Detect which cell encompasses the target text, then output its (X, Y) center coordinate. 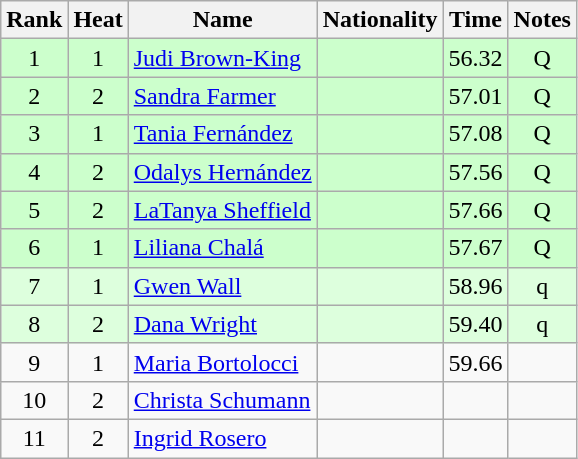
57.01 (476, 96)
Nationality (380, 20)
57.08 (476, 134)
Tania Fernández (222, 134)
7 (34, 286)
Liliana Chalá (222, 248)
11 (34, 438)
Gwen Wall (222, 286)
9 (34, 362)
Name (222, 20)
10 (34, 400)
5 (34, 210)
Maria Bortolocci (222, 362)
Odalys Hernández (222, 172)
Sandra Farmer (222, 96)
Judi Brown-King (222, 58)
Time (476, 20)
57.56 (476, 172)
LaTanya Sheffield (222, 210)
57.67 (476, 248)
59.66 (476, 362)
8 (34, 324)
57.66 (476, 210)
3 (34, 134)
Christa Schumann (222, 400)
4 (34, 172)
Notes (542, 20)
Dana Wright (222, 324)
58.96 (476, 286)
59.40 (476, 324)
Ingrid Rosero (222, 438)
Heat (98, 20)
56.32 (476, 58)
Rank (34, 20)
6 (34, 248)
